Pinpoint the cell where the given text exists, returning its (X, Y) midpoint coordinate. 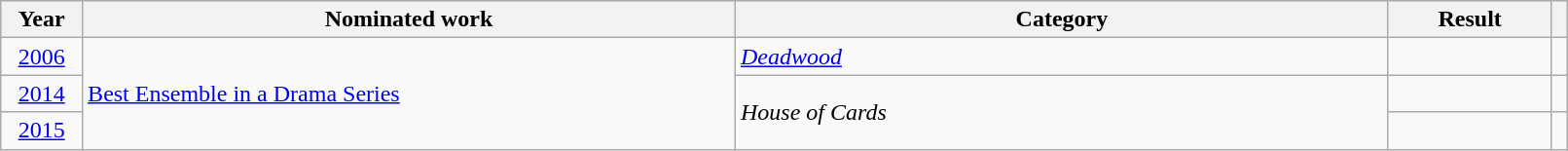
Category (1061, 19)
Best Ensemble in a Drama Series (409, 94)
Year (42, 19)
Deadwood (1061, 57)
Result (1470, 19)
Nominated work (409, 19)
House of Cards (1061, 112)
2015 (42, 131)
2006 (42, 57)
2014 (42, 94)
